Identify which cell holds the provided text, then report its (X, Y) central coordinate. 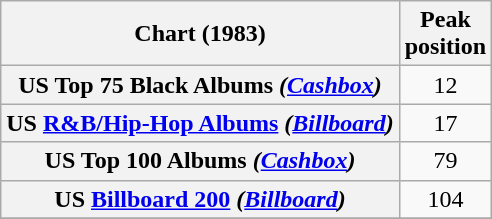
Chart (1983) (200, 34)
US Top 75 Black Albums (Cashbox) (200, 85)
17 (445, 123)
US R&B/Hip-Hop Albums (Billboard) (200, 123)
US Top 100 Albums (Cashbox) (200, 161)
79 (445, 161)
Peakposition (445, 34)
US Billboard 200 (Billboard) (200, 199)
12 (445, 85)
104 (445, 199)
